Extract the (x, y) coordinate from the center of the cell holding the provided text.  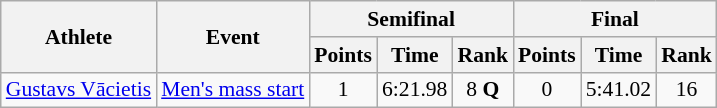
5:41.02 (618, 90)
6:21.98 (414, 90)
16 (686, 90)
Final (615, 19)
8 Q (482, 90)
Gustavs Vācietis (78, 90)
Athlete (78, 36)
1 (343, 90)
Men's mass start (232, 90)
Semifinal (411, 19)
Event (232, 36)
0 (547, 90)
